Determine the [X, Y] coordinate at the center of the cell enclosing the given text.  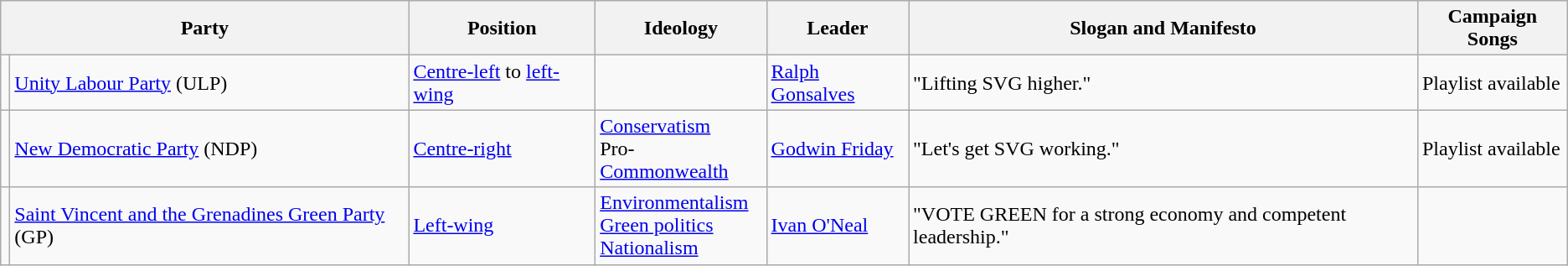
Godwin Friday [838, 149]
Position [503, 29]
"Lifting SVG higher." [1163, 82]
Leader [838, 29]
Ideology [681, 29]
Party [204, 29]
Left-wing [503, 226]
Unity Labour Party (ULP) [209, 82]
Ralph Gonsalves [838, 82]
"Let's get SVG working." [1163, 149]
EnvironmentalismGreen politicsNationalism [681, 226]
New Democratic Party (NDP) [209, 149]
Ivan O'Neal [838, 226]
Slogan and Manifesto [1163, 29]
Centre-right [503, 149]
Centre-left to left-wing [503, 82]
"VOTE GREEN for a strong economy and competent leadership." [1163, 226]
ConservatismPro-Commonwealth [681, 149]
Saint Vincent and the Grenadines Green Party (GP) [209, 226]
Campaign Songs [1493, 29]
